Pinpoint the cell where the given text exists, returning its (X, Y) midpoint coordinate. 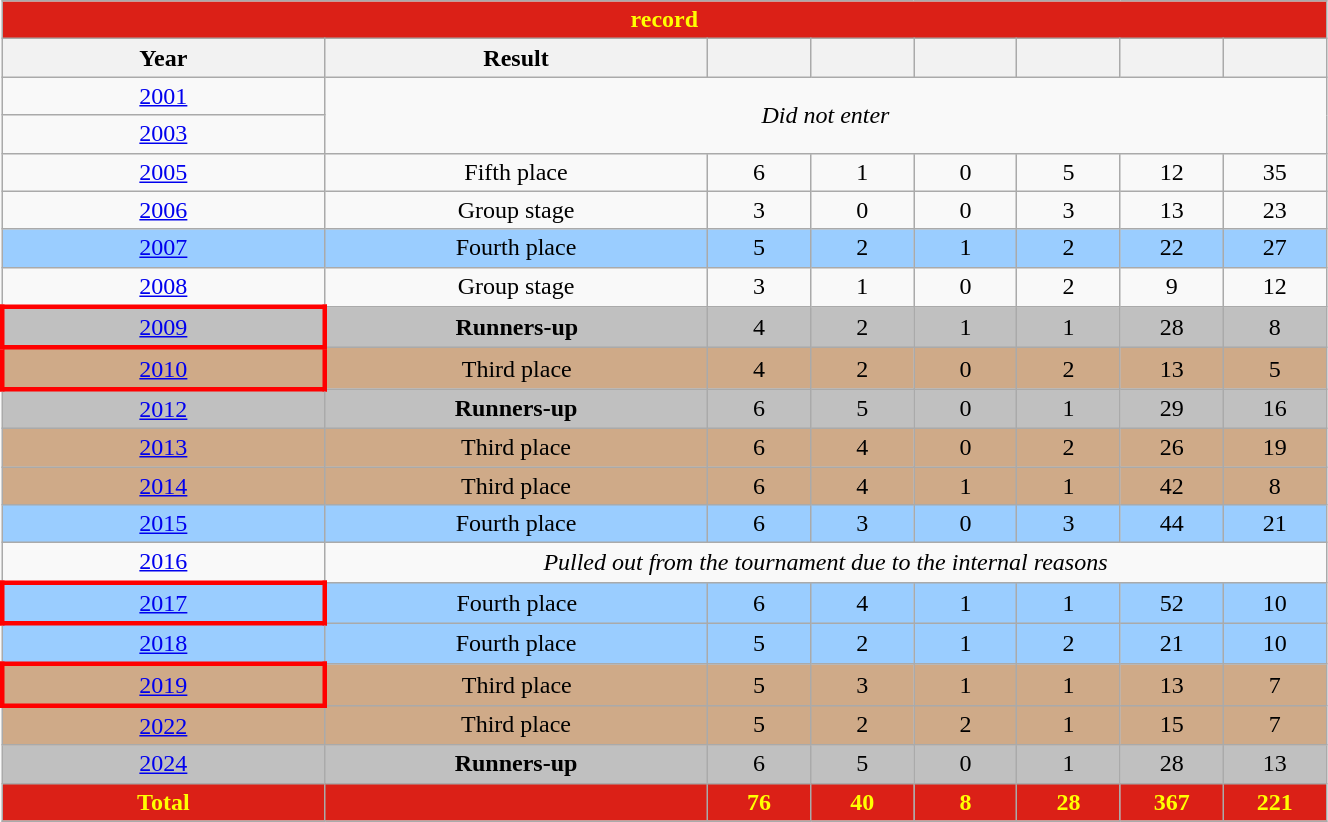
42 (1172, 485)
Result (516, 58)
2018 (163, 644)
2015 (163, 524)
2010 (163, 368)
2001 (163, 96)
52 (1172, 602)
16 (1274, 409)
76 (760, 802)
9 (1172, 287)
2024 (163, 764)
2022 (163, 725)
19 (1274, 447)
2007 (163, 248)
Total (163, 802)
22 (1172, 248)
2014 (163, 485)
221 (1274, 802)
26 (1172, 447)
2006 (163, 210)
15 (1172, 725)
40 (862, 802)
2009 (163, 328)
2008 (163, 287)
2012 (163, 409)
2013 (163, 447)
2017 (163, 602)
29 (1172, 409)
44 (1172, 524)
Did not enter (825, 115)
23 (1274, 210)
Year (163, 58)
Pulled out from the tournament due to the internal reasons (825, 563)
record (664, 20)
2016 (163, 563)
2003 (163, 134)
Fifth place (516, 172)
367 (1172, 802)
2019 (163, 684)
2005 (163, 172)
35 (1274, 172)
27 (1274, 248)
